Identify which cell holds the provided text, then report its (X, Y) central coordinate. 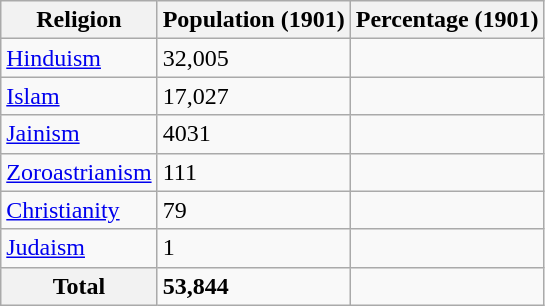
Zoroastrianism (79, 172)
Population (1901) (254, 20)
Total (79, 286)
Hinduism (79, 58)
111 (254, 172)
Percentage (1901) (447, 20)
1 (254, 248)
Judaism (79, 248)
Christianity (79, 210)
32,005 (254, 58)
53,844 (254, 286)
Islam (79, 96)
Jainism (79, 134)
4031 (254, 134)
Religion (79, 20)
79 (254, 210)
17,027 (254, 96)
